Extract the (x, y) coordinate from the center of the cell holding the provided text.  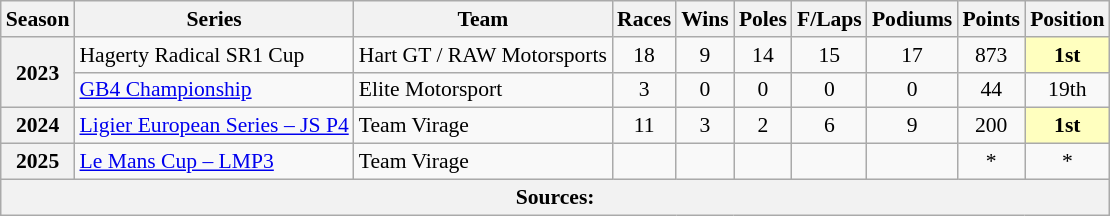
14 (763, 55)
Position (1067, 19)
2 (763, 126)
Ligier European Series – JS P4 (214, 126)
Races (644, 19)
Points (991, 19)
Wins (705, 19)
Season (38, 19)
Sources: (556, 197)
873 (991, 55)
2025 (38, 162)
Podiums (912, 19)
Poles (763, 19)
2024 (38, 126)
F/Laps (830, 19)
200 (991, 126)
11 (644, 126)
15 (830, 55)
18 (644, 55)
Team (483, 19)
44 (991, 90)
6 (830, 126)
Hagerty Radical SR1 Cup (214, 55)
Le Mans Cup – LMP3 (214, 162)
Elite Motorsport (483, 90)
17 (912, 55)
19th (1067, 90)
Series (214, 19)
2023 (38, 72)
GB4 Championship (214, 90)
Hart GT / RAW Motorsports (483, 55)
